Output the [x, y] coordinate of the center of the cell containing the given text.  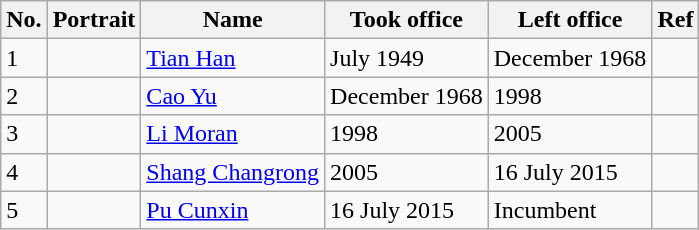
Cao Yu [233, 96]
1 [24, 58]
Ref [676, 20]
Li Moran [233, 134]
Tian Han [233, 58]
2 [24, 96]
Shang Changrong [233, 172]
Incumbent [570, 210]
Portrait [94, 20]
Left office [570, 20]
3 [24, 134]
Took office [407, 20]
5 [24, 210]
Name [233, 20]
No. [24, 20]
4 [24, 172]
July 1949 [407, 58]
Pu Cunxin [233, 210]
